From the cell containing the given text, extract its center point as (X, Y) coordinate. 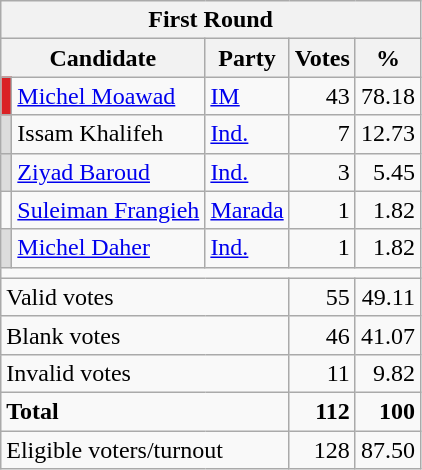
112 (322, 411)
First Round (211, 20)
41.07 (388, 335)
Total (145, 411)
49.11 (388, 297)
3 (322, 172)
46 (322, 335)
Eligible voters/turnout (145, 449)
Votes (322, 58)
% (388, 58)
12.73 (388, 134)
100 (388, 411)
43 (322, 96)
Party (247, 58)
Michel Moawad (108, 96)
Candidate (103, 58)
Suleiman Frangieh (108, 210)
55 (322, 297)
5.45 (388, 172)
87.50 (388, 449)
11 (322, 373)
9.82 (388, 373)
Issam Khalifeh (108, 134)
128 (322, 449)
78.18 (388, 96)
Valid votes (145, 297)
IM (247, 96)
Marada (247, 210)
7 (322, 134)
Ziyad Baroud (108, 172)
Invalid votes (145, 373)
Michel Daher (108, 248)
Blank votes (145, 335)
